Extract the [x, y] coordinate from the center of the cell holding the provided text.  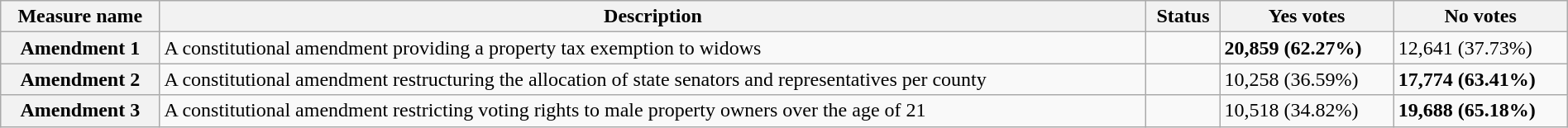
Yes votes [1307, 17]
Description [653, 17]
10,518 (34.82%) [1307, 111]
19,688 (65.18%) [1480, 111]
10,258 (36.59%) [1307, 79]
17,774 (63.41%) [1480, 79]
12,641 (37.73%) [1480, 48]
A constitutional amendment restricting voting rights to male property owners over the age of 21 [653, 111]
Amendment 2 [80, 79]
20,859 (62.27%) [1307, 48]
Amendment 1 [80, 48]
Amendment 3 [80, 111]
A constitutional amendment providing a property tax exemption to widows [653, 48]
Measure name [80, 17]
No votes [1480, 17]
Status [1183, 17]
A constitutional amendment restructuring the allocation of state senators and representatives per county [653, 79]
